Identify which cell holds the provided text, then report its [x, y] central coordinate. 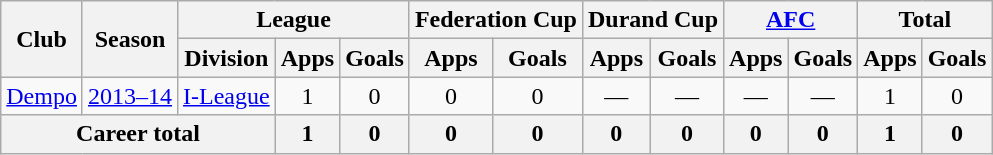
Career total [138, 134]
Durand Cup [652, 20]
League [294, 20]
Club [42, 39]
Total [925, 20]
AFC [791, 20]
I-League [227, 96]
Dempo [42, 96]
Season [130, 39]
Federation Cup [496, 20]
2013–14 [130, 96]
Division [227, 58]
